Identify which cell holds the provided text, then report its (x, y) central coordinate. 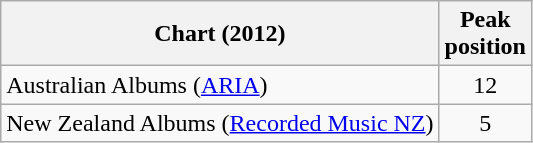
5 (485, 123)
Peakposition (485, 34)
12 (485, 85)
Australian Albums (ARIA) (220, 85)
New Zealand Albums (Recorded Music NZ) (220, 123)
Chart (2012) (220, 34)
